From the cell containing the given text, extract its center point as [x, y] coordinate. 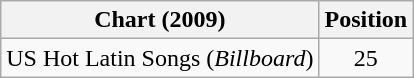
US Hot Latin Songs (Billboard) [160, 58]
25 [366, 58]
Position [366, 20]
Chart (2009) [160, 20]
